Return (X, Y) of the center of cell containing provided text 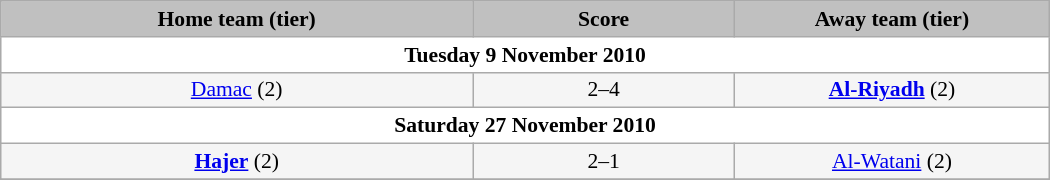
2–1 (604, 162)
Damac (2) (237, 90)
2–4 (604, 90)
Tuesday 9 November 2010 (525, 55)
Al-Riyadh (2) (892, 90)
Hajer (2) (237, 162)
Away team (tier) (892, 19)
Al-Watani (2) (892, 162)
Saturday 27 November 2010 (525, 126)
Home team (tier) (237, 19)
Score (604, 19)
